Provide the (X, Y) coordinate of the cell's center where the given text is located.  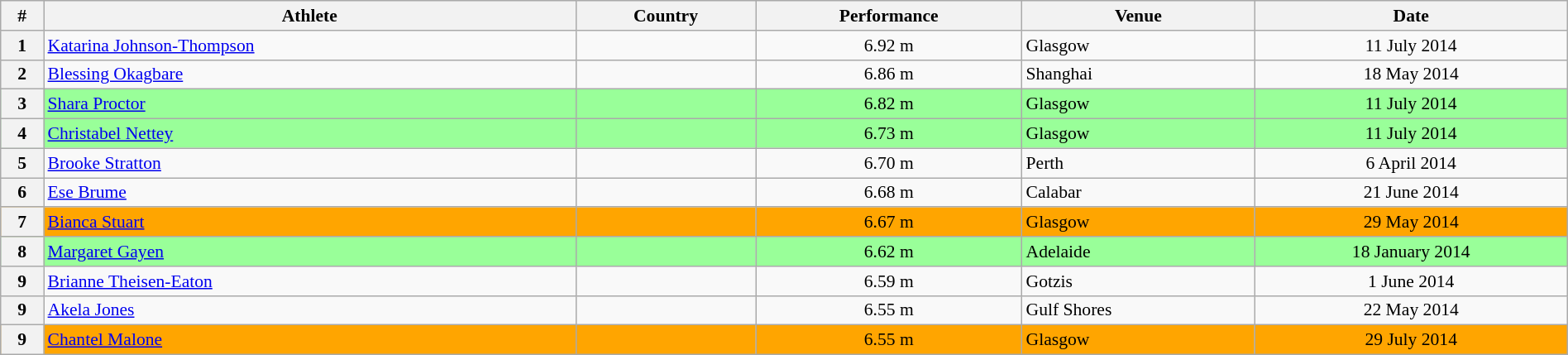
Ese Brume (310, 193)
Katarina Johnson-Thompson (310, 46)
Venue (1139, 16)
Gulf Shores (1139, 310)
Shanghai (1139, 74)
6.82 m (889, 104)
6.86 m (889, 74)
3 (22, 104)
1 June 2014 (1411, 281)
Christabel Nettey (310, 134)
8 (22, 252)
Perth (1139, 163)
Bianca Stuart (310, 223)
Date (1411, 16)
Athlete (310, 16)
6.70 m (889, 163)
5 (22, 163)
6 (22, 193)
29 May 2014 (1411, 223)
Brianne Theisen-Eaton (310, 281)
Chantel Malone (310, 340)
21 June 2014 (1411, 193)
Calabar (1139, 193)
6.92 m (889, 46)
Shara Proctor (310, 104)
2 (22, 74)
Akela Jones (310, 310)
Performance (889, 16)
6.73 m (889, 134)
7 (22, 223)
6.62 m (889, 252)
Gotzis (1139, 281)
Adelaide (1139, 252)
Margaret Gayen (310, 252)
6.67 m (889, 223)
Blessing Okagbare (310, 74)
18 May 2014 (1411, 74)
4 (22, 134)
6 April 2014 (1411, 163)
Country (666, 16)
Brooke Stratton (310, 163)
22 May 2014 (1411, 310)
18 January 2014 (1411, 252)
# (22, 16)
1 (22, 46)
29 July 2014 (1411, 340)
6.68 m (889, 193)
6.59 m (889, 281)
